Output the [X, Y] coordinate of the center of the cell containing the given text.  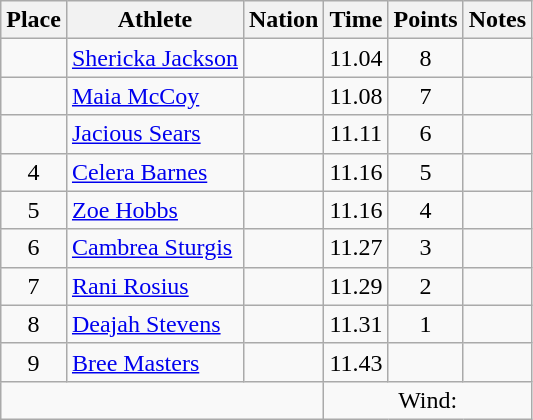
Place [34, 20]
1 [426, 324]
Nation [283, 20]
Athlete [154, 20]
2 [426, 286]
Notes [497, 20]
Points [426, 20]
Deajah Stevens [154, 324]
11.29 [356, 286]
Maia McCoy [154, 96]
11.11 [356, 134]
Wind: [428, 400]
9 [34, 362]
Shericka Jackson [154, 58]
11.08 [356, 96]
Time [356, 20]
11.27 [356, 248]
Rani Rosius [154, 286]
Bree Masters [154, 362]
11.43 [356, 362]
Cambrea Sturgis [154, 248]
Celera Barnes [154, 172]
Jacious Sears [154, 134]
3 [426, 248]
11.04 [356, 58]
11.31 [356, 324]
Zoe Hobbs [154, 210]
